Search for the cell housing the specified text and yield its [x, y] center coordinate. 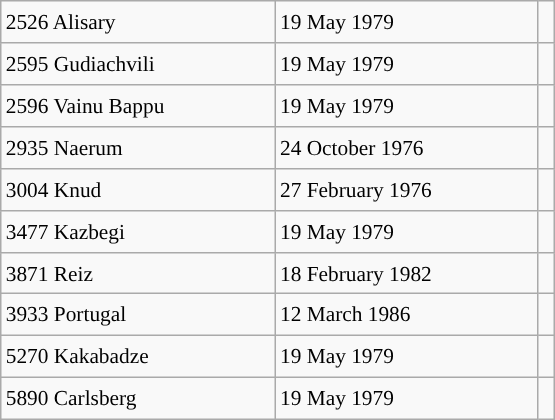
3004 Knud [138, 189]
3477 Kazbegi [138, 231]
27 February 1976 [406, 189]
2595 Gudiachvili [138, 64]
12 March 1986 [406, 315]
18 February 1982 [406, 273]
2935 Naerum [138, 148]
24 October 1976 [406, 148]
3871 Reiz [138, 273]
2596 Vainu Bappu [138, 106]
5890 Carlsberg [138, 399]
5270 Kakabadze [138, 357]
3933 Portugal [138, 315]
2526 Alisary [138, 22]
